Capture the cell that displays the provided text and extract its (X, Y) central coordinate. 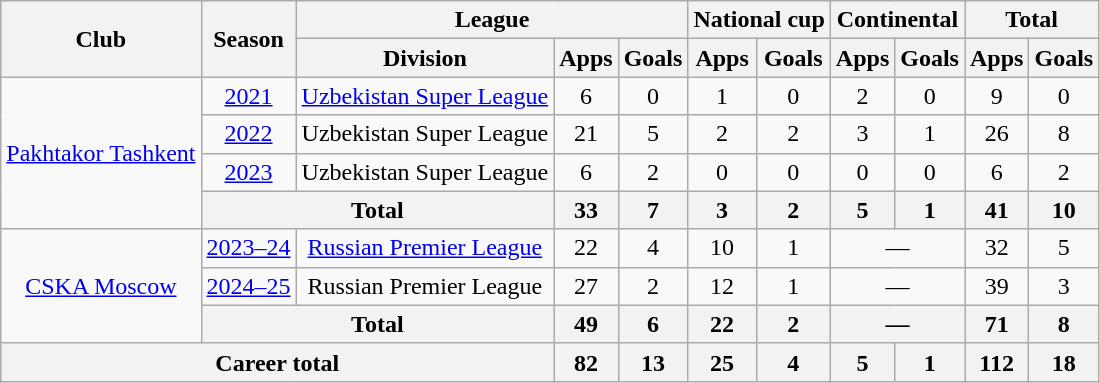
2021 (248, 96)
9 (996, 96)
18 (1064, 362)
27 (586, 286)
33 (586, 210)
National cup (759, 20)
Career total (278, 362)
2024–25 (248, 286)
League (492, 20)
2022 (248, 134)
CSKA Moscow (101, 286)
112 (996, 362)
Division (425, 58)
Season (248, 39)
Continental (897, 20)
Pakhtakor Tashkent (101, 153)
2023–24 (248, 248)
25 (722, 362)
Club (101, 39)
7 (653, 210)
13 (653, 362)
21 (586, 134)
2023 (248, 172)
32 (996, 248)
82 (586, 362)
12 (722, 286)
49 (586, 324)
39 (996, 286)
26 (996, 134)
41 (996, 210)
71 (996, 324)
